Determine the (x, y) coordinate at the center of the cell enclosing the given text.  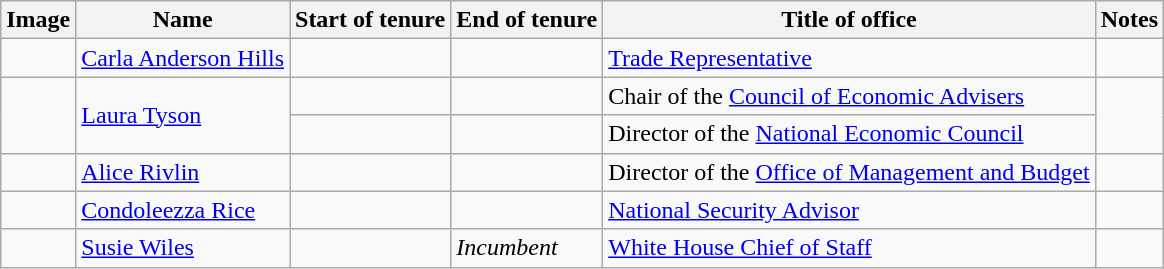
End of tenure (527, 20)
Susie Wiles (183, 248)
Chair of the Council of Economic Advisers (849, 96)
Alice Rivlin (183, 172)
Notes (1129, 20)
White House Chief of Staff (849, 248)
National Security Advisor (849, 210)
Carla Anderson Hills (183, 58)
Director of the Office of Management and Budget (849, 172)
Condoleezza Rice (183, 210)
Title of office (849, 20)
Trade Representative (849, 58)
Director of the National Economic Council (849, 134)
Incumbent (527, 248)
Laura Tyson (183, 115)
Start of tenure (370, 20)
Name (183, 20)
Image (38, 20)
